Scan for the cell matching the given text and deliver its (X, Y) coordinate at center. 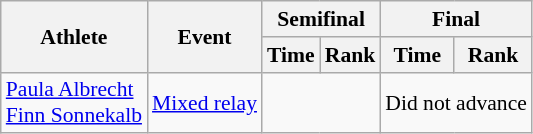
Athlete (74, 36)
Mixed relay (204, 102)
Did not advance (456, 102)
Semifinal (321, 19)
Event (204, 36)
Paula AlbrechtFinn Sonnekalb (74, 102)
Final (456, 19)
